Detect which cell encompasses the target text, then output its (X, Y) center coordinate. 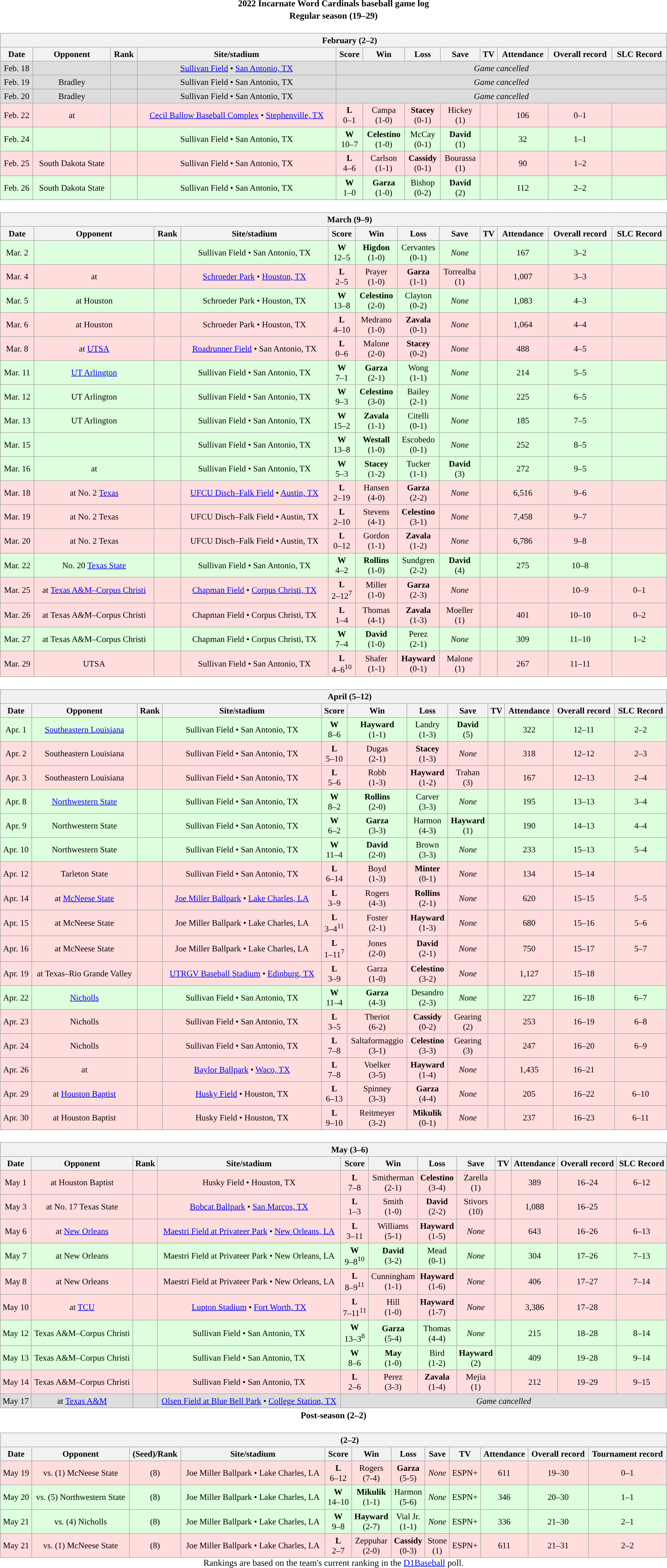
Garza(5-5) (408, 1473)
Stacey(0-2) (418, 349)
1,083 (523, 300)
Apr. 3 (16, 777)
15–16 (584, 923)
Garza(4-4) (427, 1094)
W4–2 (342, 565)
2–4 (641, 777)
2–3 (641, 754)
16–24 (587, 1183)
Celestino(3-3) (427, 1046)
David(3) (460, 469)
1,435 (529, 1069)
9–15 (642, 1382)
April (5–12) (333, 697)
W7–1 (342, 372)
13–13 (584, 802)
21–30 (558, 1521)
Hayward(1) (468, 826)
Tarleton State (84, 874)
Zavala(1-2) (418, 541)
Mar. 6 (17, 325)
2–1 (628, 1521)
Apr. 26 (16, 1069)
Mar. 12 (17, 397)
Apr. 16 (16, 949)
Prayer(1-0) (376, 276)
Hansen(4-0) (376, 493)
1,088 (534, 1206)
Zeppuhar(2-0) (371, 1545)
Hayward(1-1) (377, 730)
(Seed)/Rank (155, 1454)
Cunningham(1-1) (393, 1282)
Tucker(1-1) (418, 469)
19–30 (558, 1473)
Mar. 4 (17, 276)
Apr. 22 (16, 998)
Escobedo(0-1) (418, 445)
406 (534, 1282)
Cecil Ballow Baseball Complex • Stephenville, TX (236, 115)
Mejia(1) (476, 1382)
Stivors(10) (476, 1206)
11–10 (580, 639)
Carlson(1-1) (384, 163)
Westall(1-0) (376, 445)
at TCU (82, 1307)
7–5 (580, 421)
Hayward(2-7) (371, 1521)
Theriot(6-2) (377, 1022)
Apr. 29 (16, 1094)
9–8 (580, 541)
9–14 (642, 1358)
185 (523, 421)
112 (523, 188)
Hickey(1) (460, 115)
Minter(0-1) (427, 874)
L6–14 (334, 874)
Hayward(1-6) (437, 1282)
Stevens(4-1) (376, 517)
McCay(0-1) (423, 139)
(2–2) (333, 1440)
620 (529, 898)
275 (523, 565)
Bird(1-2) (437, 1358)
Trahan(3) (468, 777)
L1–3 (354, 1206)
May 19 (16, 1473)
Higdon(1-0) (376, 252)
Celestino(3-2) (427, 973)
16–25 (587, 1206)
Feb. 20 (17, 96)
L2–7 (338, 1545)
Spinney(3-3) (377, 1094)
UTSA (95, 664)
8–14 (642, 1333)
Mar. 11 (17, 372)
9–6 (580, 493)
L0–12 (342, 541)
W1–0 (350, 188)
Foster(2-1) (377, 923)
1,007 (523, 276)
227 (529, 998)
Malone(2-0) (376, 349)
Baylor Ballpark • Waco, TX (242, 1069)
6,516 (523, 493)
6–9 (641, 1046)
L1–4 (342, 615)
205 (529, 1094)
Feb. 18 (17, 68)
Dugas(2-1) (377, 754)
Perez(2-1) (418, 639)
Mar. 19 (17, 517)
Celestino(2-0) (376, 300)
L4–610 (342, 664)
L5–10 (334, 754)
L2–10 (342, 517)
Stacey(0-1) (423, 115)
Mikulik(1-1) (371, 1497)
Rollins(2-0) (377, 802)
11–11 (580, 664)
0–2 (639, 615)
Smitherman(2-1) (393, 1183)
David(5) (468, 730)
W15–2 (342, 421)
6,786 (523, 541)
Feb. 24 (17, 139)
W9–810 (354, 1256)
Cassidy(0-2) (427, 1022)
15–13 (584, 850)
16–23 (584, 1118)
6–10 (641, 1094)
Bailey(2-1) (418, 397)
Vial Jr.(1-1) (408, 1521)
W5–3 (342, 469)
Rogers(4-3) (377, 898)
401 (523, 615)
309 (523, 639)
Mar. 2 (17, 252)
at UTSA (95, 349)
Hayward(1-5) (437, 1231)
Feb. 26 (17, 188)
May 13 (16, 1358)
9–7 (580, 517)
Mar. 8 (17, 349)
253 (529, 1022)
15–14 (584, 874)
Miller(1-0) (376, 590)
16–21 (584, 1069)
3–4 (641, 802)
195 (529, 802)
L2–5 (342, 276)
Mar. 22 (17, 565)
Perez(3-3) (393, 1382)
May 3 (16, 1206)
5–7 (641, 949)
Mar. 13 (17, 421)
W14–10 (338, 1497)
Zavala(1-1) (376, 421)
Apr. 24 (16, 1046)
8–5 (580, 445)
10–9 (580, 590)
322 (529, 730)
Celestino(3-1) (418, 517)
Mar. 27 (17, 639)
16–18 (584, 998)
Apr. 15 (16, 923)
Feb. 22 (17, 115)
346 (504, 1497)
Moeller(1) (460, 615)
L6–12 (338, 1473)
May 10 (16, 1307)
Rogers(7-4) (371, 1473)
Celestino(1-0) (384, 139)
May 14 (16, 1382)
Zavala(0-1) (418, 325)
No. 20 Texas State (95, 565)
10–10 (580, 615)
May(1-0) (393, 1358)
Zavala(1-3) (418, 615)
W9–8 (338, 1521)
Medrano(1-0) (376, 325)
Hayward(0-1) (418, 664)
3–2 (580, 252)
488 (523, 349)
Mikulik(0-1) (427, 1118)
16–19 (584, 1022)
16–20 (584, 1046)
Apr. 8 (16, 802)
L0–6 (342, 349)
7–14 (642, 1282)
6–5 (580, 397)
Mar. 29 (17, 664)
W12–5 (342, 252)
Gearing(3) (468, 1046)
Tournament record (628, 1454)
5–4 (641, 850)
5–6 (641, 923)
vs. (5) Northwestern State (81, 1497)
272 (523, 469)
W10–7 (350, 139)
6–11 (641, 1118)
at No. 17 Texas State (82, 1206)
19–29 (587, 1382)
May 12 (16, 1333)
Thomas(4-1) (376, 615)
Stacey(1-2) (376, 469)
Feb. 19 (17, 82)
Hayward(1-7) (437, 1307)
252 (523, 445)
Rollins(2-1) (427, 898)
Saltaformaggio(3-1) (377, 1046)
W6–2 (334, 826)
Mar. 16 (17, 469)
February (2–2) (333, 40)
L2–127 (342, 590)
L5–6 (334, 777)
David(2-0) (377, 850)
Bobcat Ballpark • San Marcos, TX (249, 1206)
134 (529, 874)
3–3 (580, 276)
Mar. 15 (17, 445)
Cassidy(0-3) (408, 1545)
1,127 (529, 973)
Mar. 18 (17, 493)
Shafer(1-1) (376, 664)
21–31 (558, 1545)
Apr. 30 (16, 1118)
Robb(1-3) (377, 777)
10–8 (580, 565)
Stacey(1-3) (427, 754)
Roadrunner Field • San Antonio, TX (254, 349)
Thomas(4-4) (437, 1333)
UTRGV Baseball Stadium • Edinburg, TX (242, 973)
Hayward(2) (476, 1358)
Citelli(0-1) (418, 421)
Gordon(1-1) (376, 541)
Garza(2-1) (376, 372)
Apr. 9 (16, 826)
Hayward(1-4) (427, 1069)
Voelker(3-5) (377, 1069)
680 (529, 923)
L3–11 (354, 1231)
May 1 (16, 1183)
Jones(2-0) (377, 949)
16–26 (587, 1231)
32 (523, 139)
7–13 (642, 1256)
Hayward(1-2) (427, 777)
6–13 (642, 1231)
David(3-2) (393, 1256)
4–3 (580, 300)
643 (534, 1231)
14–13 (584, 826)
Mar. 5 (17, 300)
Cassidy(0-1) (423, 163)
May (3–6) (333, 1150)
409 (534, 1358)
336 (504, 1521)
vs. (4) Nicholls (81, 1521)
225 (523, 397)
Cervantes(0-1) (418, 252)
Brown(3-3) (427, 850)
Zarella(1) (476, 1183)
at Texas A&M (82, 1401)
L1–117 (334, 949)
Sundgren(2-2) (418, 565)
L8–911 (354, 1282)
May 17 (16, 1401)
May 8 (16, 1282)
Mar. 20 (17, 541)
David(1-0) (376, 639)
Zavala(1-4) (437, 1382)
Malone(1) (460, 664)
215 (534, 1333)
W8–2 (334, 802)
Harmon(4-3) (427, 826)
6–7 (641, 998)
Apr. 1 (16, 730)
Wong(1-1) (418, 372)
214 (523, 372)
L0–1 (350, 115)
David(2-1) (427, 949)
Feb. 25 (17, 163)
Apr. 2 (16, 754)
Campa(1-0) (384, 115)
W7–4 (342, 639)
at Texas–Rio Grande Valley (84, 973)
90 (523, 163)
W13–38 (354, 1333)
Reitmeyer(3-2) (377, 1118)
David(4) (460, 565)
L2–19 (342, 493)
Landry(1-3) (427, 730)
15–17 (584, 949)
Apr. 23 (16, 1022)
L3–5 (334, 1022)
L9–10 (334, 1118)
Boyd(1-3) (377, 874)
12–12 (584, 754)
3,386 (534, 1307)
L4–6 (350, 163)
267 (523, 664)
Apr. 12 (16, 874)
L6–13 (334, 1094)
304 (534, 1256)
233 (529, 850)
May 20 (16, 1497)
20–30 (558, 1497)
Celestino(3-4) (437, 1183)
19–28 (587, 1358)
Harmon(5-6) (408, 1497)
15–18 (584, 973)
Bishop(0-2) (423, 188)
17–28 (587, 1307)
L2–6 (354, 1382)
Bourassa(1) (460, 163)
17–27 (587, 1282)
17–26 (587, 1256)
Garza(2-2) (418, 493)
1,064 (523, 325)
237 (529, 1118)
750 (529, 949)
L3–411 (334, 923)
Torrealba(1) (460, 276)
Desandro(2-3) (427, 998)
Apr. 14 (16, 898)
6–8 (641, 1022)
Garza(5-4) (393, 1333)
18–28 (587, 1333)
Lupton Stadium • Fort Worth, TX (249, 1307)
Gearing(2) (468, 1022)
Garza(4-3) (377, 998)
Stone(1) (437, 1545)
4–5 (580, 349)
190 (529, 826)
March (9–9) (333, 219)
7,458 (523, 517)
9–5 (580, 469)
Garza(3-3) (377, 826)
Mar. 25 (17, 590)
16–22 (584, 1094)
Hill(1-0) (393, 1307)
Carver(3-3) (427, 802)
W9–3 (342, 397)
Rollins(1-0) (376, 565)
Apr. 19 (16, 973)
L4–10 (342, 325)
David(2-2) (437, 1206)
Mar. 26 (17, 615)
106 (523, 115)
Olsen Field at Blue Bell Park • College Station, TX (249, 1401)
6–12 (642, 1183)
Hayward(1-3) (427, 923)
Celestino(3-0) (376, 397)
318 (529, 754)
Williams(5-1) (393, 1231)
247 (529, 1046)
Mead(0-1) (437, 1256)
Garza(2-3) (418, 590)
Apr. 10 (16, 850)
May 7 (16, 1256)
15–15 (584, 898)
12–13 (584, 777)
389 (534, 1183)
David(2) (460, 188)
David(1) (460, 139)
Garza(1-1) (418, 276)
Smith(1-0) (393, 1206)
Clayton(0-2) (418, 300)
L7–1111 (354, 1307)
May 6 (16, 1231)
212 (534, 1382)
12–11 (584, 730)
